Extract the (X, Y) coordinate from the center of the cell holding the provided text.  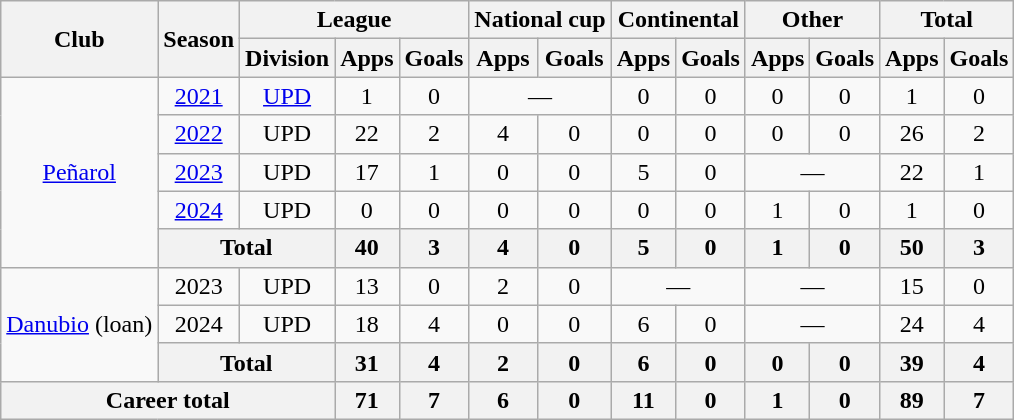
Career total (168, 400)
2021 (199, 96)
24 (912, 324)
National cup (540, 20)
League (354, 20)
Peñarol (80, 172)
71 (367, 400)
Continental (678, 20)
17 (367, 172)
40 (367, 248)
26 (912, 134)
Danubio (loan) (80, 324)
18 (367, 324)
Division (288, 58)
Other (812, 20)
13 (367, 286)
31 (367, 362)
15 (912, 286)
Season (199, 39)
Club (80, 39)
89 (912, 400)
11 (643, 400)
2022 (199, 134)
39 (912, 362)
50 (912, 248)
